For the text-containing cell, return its midpoint in [x, y] coordinate format. 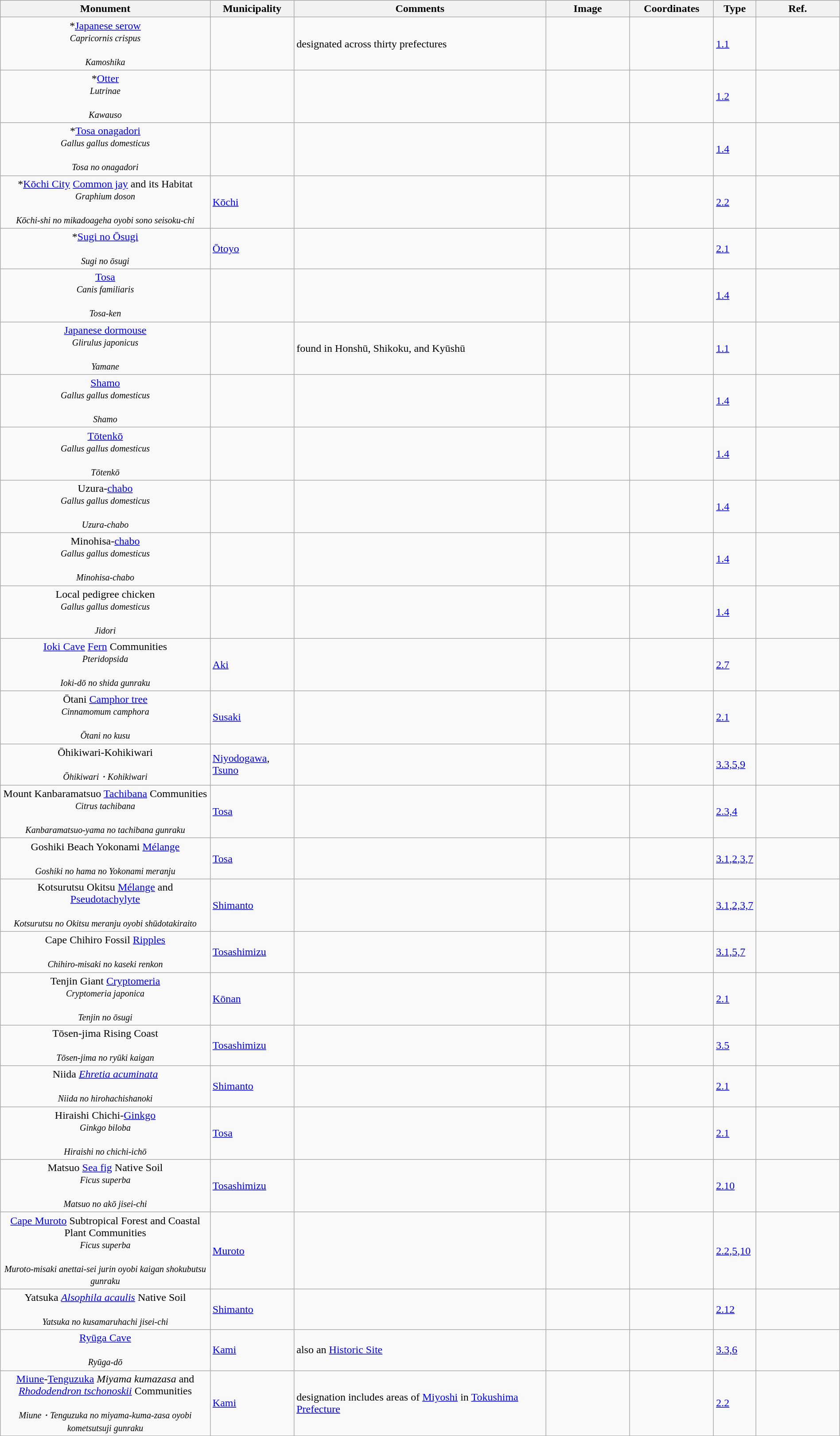
Kōchi [252, 202]
Ryūga CaveRyūga-dō [105, 1350]
designated across thirty prefectures [420, 43]
Hiraishi Chichi-GinkgoGinkgo bilobaHiraishi no chichi-ichō [105, 1133]
Ioki Cave Fern CommunitiesPteridopsidaIoki-dō no shida gunraku [105, 665]
Susaki [252, 718]
Type [735, 9]
Municipality [252, 9]
Aki [252, 665]
Yatsuka Alsophila acaulis Native SoilYatsuka no kusamaruhachi jisei-chi [105, 1309]
3.3,6 [735, 1350]
Comments [420, 9]
Niyodogawa, Tsuno [252, 765]
found in Honshū, Shikoku, and Kyūshū [420, 348]
3.1,5,7 [735, 952]
*Tosa onagadoriGallus gallus domesticusTosa no onagadori [105, 149]
Cape Muroto Subtropical Forest and Coastal Plant CommunitiesFicus superbaMuroto-misaki anettai-sei jurin oyobi kaigan shokubutsu gunraku [105, 1250]
*OtterLutrinaeKawauso [105, 97]
*Japanese serowCapricornis crispusKamoshika [105, 43]
2.7 [735, 665]
Tōsen-jima Rising CoastTōsen-jima no ryūki kaigan [105, 1046]
3.5 [735, 1046]
Miune-Tenguzuka Miyama kumazasa and Rhododendron tschonoskii CommunitiesMiune・Tenguzuka no miyama-kuma-zasa oyobi kometsutsuji gunraku [105, 1403]
ShamoGallus gallus domesticusShamo [105, 401]
Uzura-chaboGallus gallus domesticusUzura-chabo [105, 506]
Niida Ehretia acuminataNiida no hirohachishanoki [105, 1086]
Cape Chihiro Fossil RipplesChihiro-misaki no kaseki renkon [105, 952]
*Sugi no ŌsugiSugi no ōsugi [105, 249]
2.10 [735, 1186]
2.12 [735, 1309]
3.3,5,9 [735, 765]
Monument [105, 9]
Kōnan [252, 999]
Local pedigree chickenGallus gallus domesticusJidori [105, 612]
*Kōchi City Common jay and its HabitatGraphium dosonKōchi-shi no mikadoageha oyobi sono seisoku-chi [105, 202]
Goshiki Beach Yokonami MélangeGoshiki no hama no Yokonami meranju [105, 858]
TosaCanis familiarisTosa-ken [105, 295]
Japanese dormouseGlirulus japonicusYamane [105, 348]
Mount Kanbaramatsuo Tachibana CommunitiesCitrus tachibanaKanbaramatsuo-yama no tachibana gunraku [105, 812]
Image [587, 9]
Muroto [252, 1250]
2.2,5,10 [735, 1250]
designation includes areas of Miyoshi in Tokushima Prefecture [420, 1403]
1.2 [735, 97]
2.3,4 [735, 812]
Tenjin Giant CryptomeriaCryptomeria japonicaTenjin no ōsugi [105, 999]
Ōhikiwari-KohikiwariŌhikiwari・Kohikiwari [105, 765]
also an Historic Site [420, 1350]
Ref. [797, 9]
Ōtoyo [252, 249]
Coordinates [672, 9]
Kotsurutsu Okitsu Mélange and PseudotachylyteKotsurutsu no Okitsu meranju oyobi shūdotakiraito [105, 905]
Matsuo Sea fig Native SoilFicus superbaMatsuo no akō jisei-chi [105, 1186]
TōtenkōGallus gallus domesticusTōtenkō [105, 454]
Minohisa-chaboGallus gallus domesticusMinohisa-chabo [105, 559]
Ōtani Camphor treeCinnamomum camphoraŌtani no kusu [105, 718]
